Capture the cell that displays the provided text and extract its (x, y) central coordinate. 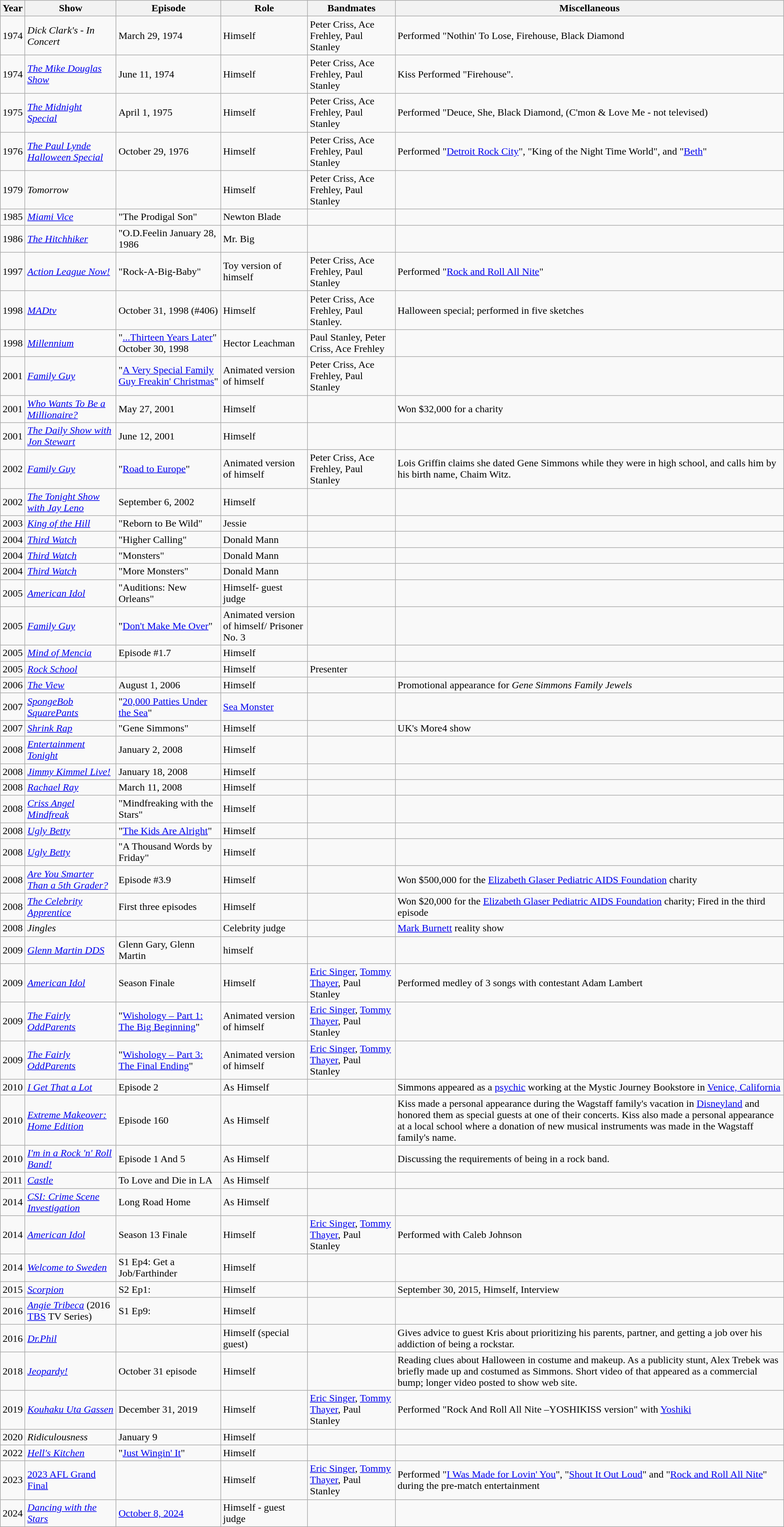
Mark Burnett reality show (590, 928)
2006 (13, 685)
Episode 2 (168, 1087)
Miami Vice (71, 217)
Entertainment Tonight (71, 750)
"Auditions: New Orleans" (168, 593)
"More Monsters" (168, 571)
"...Thirteen Years Later" October 30, 1998 (168, 343)
June 12, 2001 (168, 437)
Gives advice to guest Kris about prioritizing his parents, partner, and getting a job over his addiction of being a rockstar. (590, 1338)
Kiss Performed "Firehouse". (590, 74)
Celebrity judge (264, 928)
"Monsters" (168, 556)
Won $20,000 for the Elizabeth Glaser Pediatric AIDS Foundation charity; Fired in the third episode (590, 907)
2020 (13, 1437)
September 6, 2002 (168, 502)
Shrink Rap (71, 728)
April 1, 1975 (168, 113)
The Daily Show with Jon Stewart (71, 437)
Himself- guest judge (264, 593)
Welcome to Sweden (71, 1268)
Discussing the requirements of being in a rock band. (590, 1159)
"Wishology – Part 3: The Final Ending" (168, 1060)
Action League Now! (71, 271)
2023 (13, 1480)
August 1, 2006 (168, 685)
"The Kids Are Alright" (168, 831)
October 31, 1998 (#406) (168, 310)
The Celebrity Apprentice (71, 907)
2018 (13, 1371)
"A Thousand Words by Friday" (168, 852)
Season 13 Finale (168, 1235)
Glenn Martin DDS (71, 950)
Dancing with the Stars (71, 1513)
Scorpion (71, 1289)
Himself (special guest) (264, 1338)
Year (13, 8)
UK's More4 show (590, 728)
Show (71, 8)
Sea Monster (264, 706)
2003 (13, 524)
Episode 1 And 5 (168, 1159)
Himself - guest judge (264, 1513)
January 2, 2008 (168, 750)
2024 (13, 1513)
March 29, 1974 (168, 36)
Are You Smarter Than a 5th Grader? (71, 880)
The Midnight Special (71, 113)
January 9 (168, 1437)
MADtv (71, 310)
"O.D.Feelin January 28, 1986 (168, 239)
"The Prodigal Son" (168, 217)
Simmons appeared as a psychic working at the Mystic Journey Bookstore in Venice, California (590, 1087)
"Just Wingin' It" (168, 1453)
Bandmates (352, 8)
Lois Griffin claims she dated Gene Simmons while they were in high school, and calls him by his birth name, Chaim Witz. (590, 469)
"Wishology – Part 1: The Big Beginning" (168, 1021)
"Gene Simmons" (168, 728)
Long Road Home (168, 1201)
To Love and Die in LA (168, 1180)
"Higher Calling" (168, 540)
Rachael Ray (71, 788)
Dick Clark's - In Concert (71, 36)
Performed "Deuce, She, Black Diamond, (C'mon & Love Me - not televised) (590, 113)
Paul Stanley, Peter Criss, Ace Frehley (352, 343)
"Don't Make Me Over" (168, 626)
Performed "Nothin' To Lose, Firehouse, Black Diamond (590, 36)
2023 AFL Grand Final (71, 1480)
Glenn Gary, Glenn Martin (168, 950)
S1 Ep4: Get a Job/Farthinder (168, 1268)
Season Finale (168, 983)
"Rock-A-Big-Baby" (168, 271)
Halloween special; performed in five sketches (590, 310)
1976 (13, 151)
"Reborn to Be Wild" (168, 524)
SpongeBob SquarePants (71, 706)
Won $500,000 for the Elizabeth Glaser Pediatric AIDS Foundation charity (590, 880)
The Paul Lynde Halloween Special (71, 151)
Tomorrow (71, 190)
S1 Ep9: (168, 1311)
"Road to Europe" (168, 469)
The View (71, 685)
Angie Tribeca (2016 TBS TV Series) (71, 1311)
Performed medley of 3 songs with contestant Adam Lambert (590, 983)
Ridiculousness (71, 1437)
Promotional appearance for Gene Simmons Family Jewels (590, 685)
Won $32,000 for a charity (590, 409)
May 27, 2001 (168, 409)
October 31 episode (168, 1371)
Who Wants To Be a Millionaire? (71, 409)
Presenter (352, 669)
1997 (13, 271)
1985 (13, 217)
December 31, 2019 (168, 1410)
2019 (13, 1410)
Animated version of himself/ Prisoner No. 3 (264, 626)
Dr.Phil (71, 1338)
Hell's Kitchen (71, 1453)
Miscellaneous (590, 8)
Episode (168, 8)
Episode 160 (168, 1120)
Millennium (71, 343)
Performed "Detroit Rock City", "King of the Night Time World", and "Beth" (590, 151)
I Get That a Lot (71, 1087)
Jeopardy! (71, 1371)
I'm in a Rock 'n' Roll Band! (71, 1159)
October 29, 1976 (168, 151)
Mr. Big (264, 239)
Performed "I Was Made for Lovin' You", "Shout It Out Loud" and "Rock and Roll All Nite" during the pre-match entertainment (590, 1480)
Kouhaku Uta Gassen (71, 1410)
March 11, 2008 (168, 788)
First three episodes (168, 907)
September 30, 2015, Himself, Interview (590, 1289)
"Mindfreaking with the Stars" (168, 809)
Episode #3.9 (168, 880)
The Tonight Show with Jay Leno (71, 502)
Jessie (264, 524)
S2 Ep1: (168, 1289)
1975 (13, 113)
Rock School (71, 669)
2011 (13, 1180)
June 11, 1974 (168, 74)
himself (264, 950)
King of the Hill (71, 524)
Newton Blade (264, 217)
Criss Angel Mindfreak (71, 809)
Jimmy Kimmel Live! (71, 771)
October 8, 2024 (168, 1513)
The Hitchhiker (71, 239)
January 18, 2008 (168, 771)
2015 (13, 1289)
CSI: Crime Scene Investigation (71, 1201)
Performed "Rock And Roll All Nite –YOSHIKISS version" with Yoshiki (590, 1410)
Peter Criss, Ace Frehley, Paul Stanley. (352, 310)
Performed "Rock and Roll All Nite" (590, 271)
Jingles (71, 928)
Mind of Mencia (71, 653)
"20,000 Patties Under the Sea" (168, 706)
Extreme Makeover: Home Edition (71, 1120)
Performed with Caleb Johnson (590, 1235)
Castle (71, 1180)
Role (264, 8)
1979 (13, 190)
1986 (13, 239)
2022 (13, 1453)
The Mike Douglas Show (71, 74)
Hector Leachman (264, 343)
Episode #1.7 (168, 653)
"A Very Special Family Guy Freakin' Christmas" (168, 376)
Toy version of himself (264, 271)
